For the text-containing cell, return its midpoint in [x, y] coordinate format. 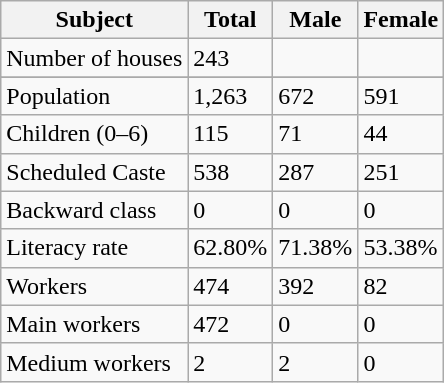
44 [401, 134]
1,263 [230, 96]
Main workers [94, 324]
Male [316, 20]
Total [230, 20]
591 [401, 96]
672 [316, 96]
71.38% [316, 248]
115 [230, 134]
Scheduled Caste [94, 172]
474 [230, 286]
538 [230, 172]
287 [316, 172]
Children (0–6) [94, 134]
Number of houses [94, 58]
71 [316, 134]
Backward class [94, 210]
82 [401, 286]
Female [401, 20]
Population [94, 96]
Medium workers [94, 362]
Subject [94, 20]
62.80% [230, 248]
Literacy rate [94, 248]
243 [230, 58]
53.38% [401, 248]
392 [316, 286]
Workers [94, 286]
472 [230, 324]
251 [401, 172]
